For the text-containing cell, return its midpoint in (x, y) coordinate format. 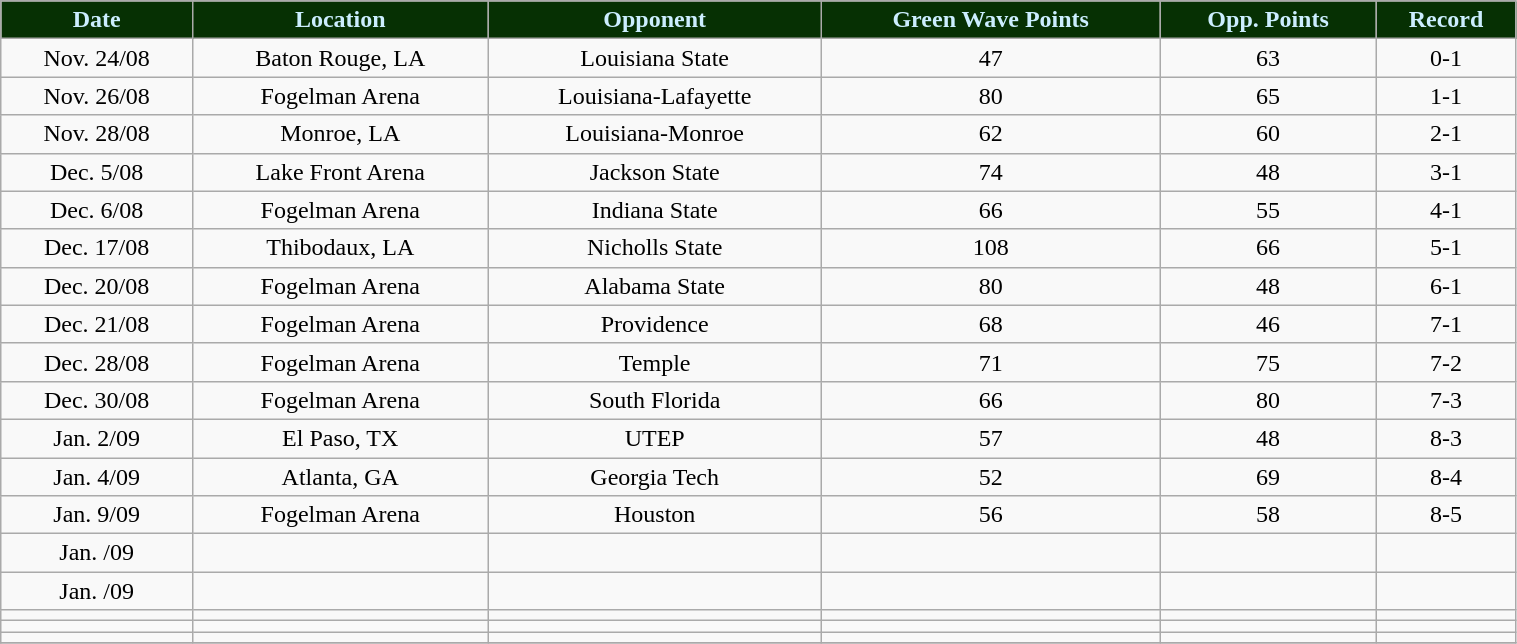
3-1 (1446, 172)
Jan. 2/09 (97, 438)
8-3 (1446, 438)
62 (990, 134)
69 (1268, 477)
65 (1268, 96)
8-5 (1446, 515)
47 (990, 58)
Nov. 26/08 (97, 96)
52 (990, 477)
Opp. Points (1268, 20)
Dec. 6/08 (97, 210)
Dec. 30/08 (97, 400)
56 (990, 515)
75 (1268, 362)
UTEP (654, 438)
Jan. 9/09 (97, 515)
Dec. 17/08 (97, 248)
6-1 (1446, 286)
63 (1268, 58)
5-1 (1446, 248)
7-1 (1446, 324)
Monroe, LA (340, 134)
71 (990, 362)
8-4 (1446, 477)
Nov. 28/08 (97, 134)
Dec. 20/08 (97, 286)
55 (1268, 210)
58 (1268, 515)
Thibodaux, LA (340, 248)
Atlanta, GA (340, 477)
Dec. 28/08 (97, 362)
Louisiana-Lafayette (654, 96)
Dec. 5/08 (97, 172)
Indiana State (654, 210)
Alabama State (654, 286)
0-1 (1446, 58)
Temple (654, 362)
Date (97, 20)
Louisiana State (654, 58)
7-3 (1446, 400)
1-1 (1446, 96)
Jan. 4/09 (97, 477)
Lake Front Arena (340, 172)
7-2 (1446, 362)
Georgia Tech (654, 477)
Providence (654, 324)
74 (990, 172)
Louisiana-Monroe (654, 134)
Nicholls State (654, 248)
4-1 (1446, 210)
Dec. 21/08 (97, 324)
Green Wave Points (990, 20)
Opponent (654, 20)
Nov. 24/08 (97, 58)
South Florida (654, 400)
Location (340, 20)
Jackson State (654, 172)
Baton Rouge, LA (340, 58)
46 (1268, 324)
El Paso, TX (340, 438)
60 (1268, 134)
108 (990, 248)
68 (990, 324)
57 (990, 438)
Record (1446, 20)
Houston (654, 515)
2-1 (1446, 134)
